Pinpoint the cell where the given text exists, returning its (x, y) midpoint coordinate. 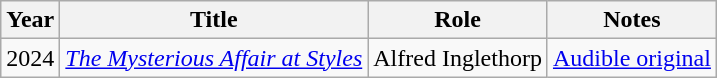
Role (458, 20)
Notes (632, 20)
Alfred Inglethorp (458, 58)
Title (214, 20)
The Mysterious Affair at Styles (214, 58)
Year (30, 20)
Audible original (632, 58)
2024 (30, 58)
